For the text-containing cell, return its midpoint in [x, y] coordinate format. 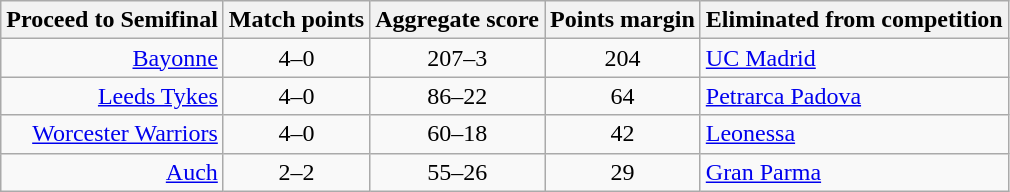
Match points [296, 20]
2–2 [296, 172]
204 [623, 58]
Auch [112, 172]
42 [623, 134]
Bayonne [112, 58]
Leeds Tykes [112, 96]
Leonessa [854, 134]
Points margin [623, 20]
Worcester Warriors [112, 134]
Gran Parma [854, 172]
29 [623, 172]
Petrarca Padova [854, 96]
86–22 [458, 96]
55–26 [458, 172]
Eliminated from competition [854, 20]
UC Madrid [854, 58]
Proceed to Semifinal [112, 20]
Aggregate score [458, 20]
64 [623, 96]
207–3 [458, 58]
60–18 [458, 134]
